Extract the (X, Y) coordinate from the center of the cell holding the provided text.  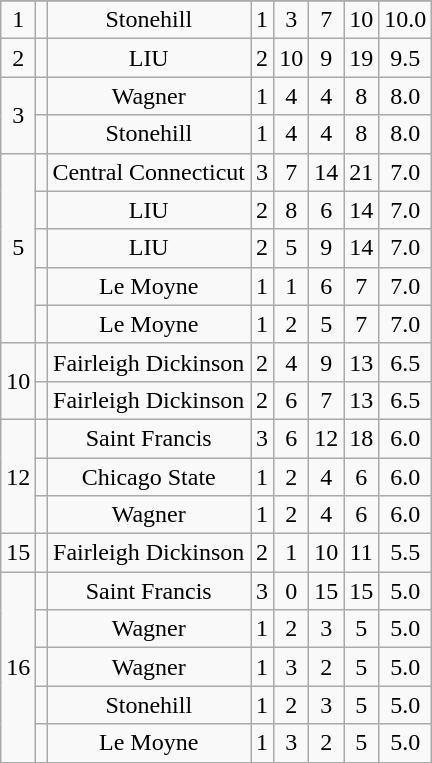
9.5 (406, 58)
10.0 (406, 20)
11 (362, 553)
18 (362, 438)
5.5 (406, 553)
16 (18, 667)
Central Connecticut (149, 172)
21 (362, 172)
Chicago State (149, 477)
0 (292, 591)
19 (362, 58)
